Return the (x, y) coordinate for the center point of the cell that contains the specified text.  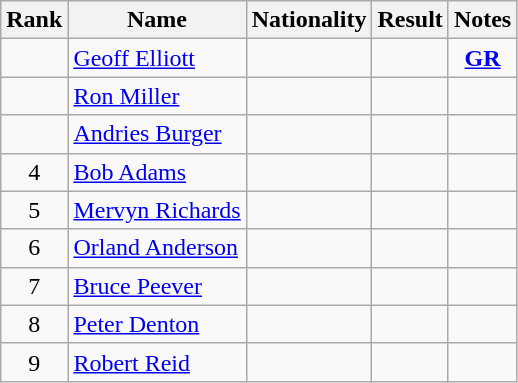
Ron Miller (157, 96)
Name (157, 20)
Andries Burger (157, 134)
4 (34, 172)
8 (34, 324)
Mervyn Richards (157, 210)
Notes (482, 20)
7 (34, 286)
Nationality (309, 20)
Peter Denton (157, 324)
Rank (34, 20)
Robert Reid (157, 362)
6 (34, 248)
Bob Adams (157, 172)
Orland Anderson (157, 248)
Result (410, 20)
GR (482, 58)
Geoff Elliott (157, 58)
9 (34, 362)
Bruce Peever (157, 286)
5 (34, 210)
